Locate the cell with the specified text and output its (X, Y) center coordinate. 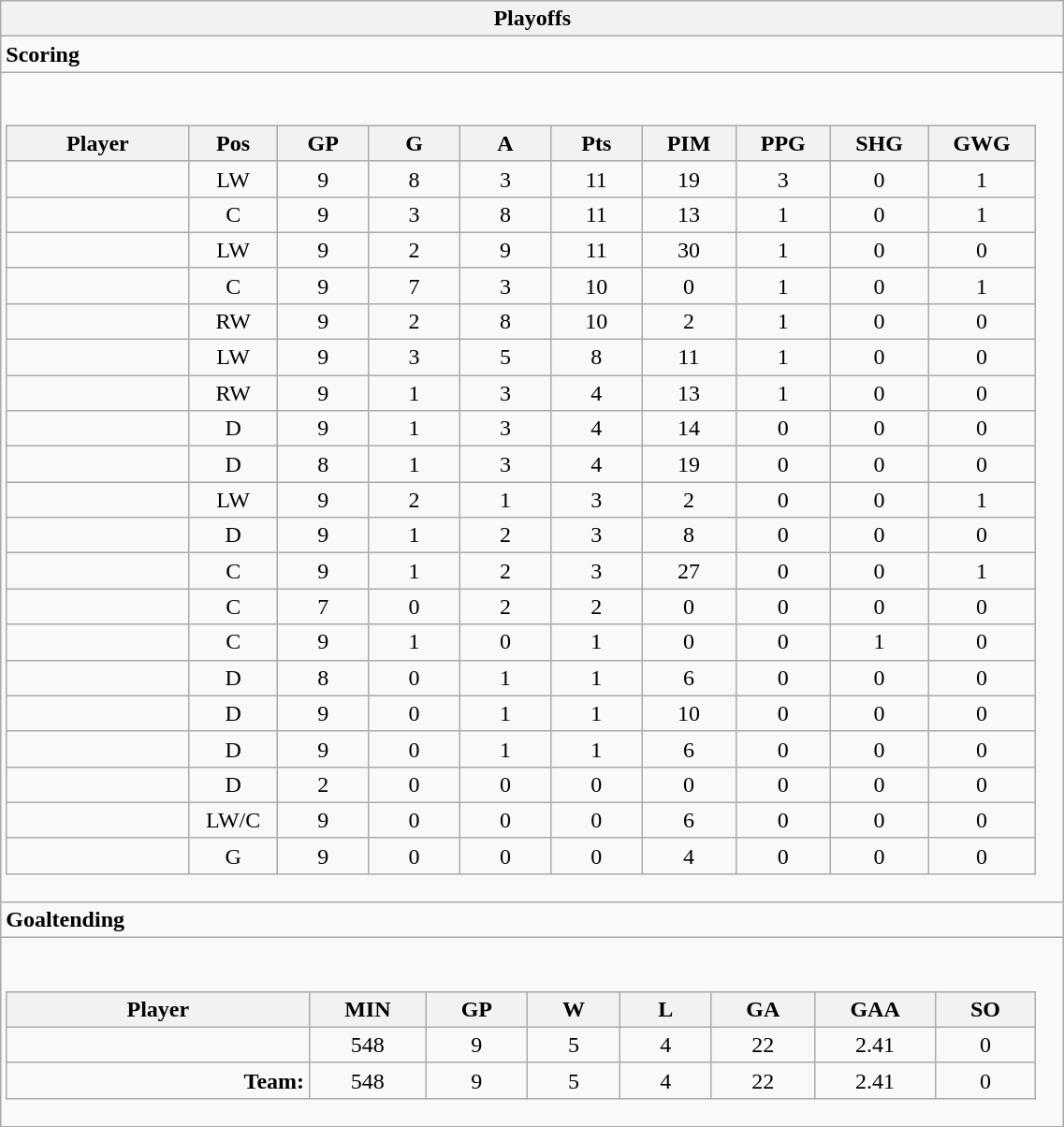
Pos (234, 143)
Goaltending (532, 920)
Pts (597, 143)
PPG (782, 143)
14 (689, 429)
PIM (689, 143)
A (505, 143)
Player MIN GP W L GA GAA SO 548 9 5 4 22 2.41 0 Team: 548 9 5 4 22 2.41 0 (532, 1032)
LW/C (234, 820)
30 (689, 250)
L (666, 1009)
SHG (880, 143)
GWG (983, 143)
Scoring (532, 54)
Team: (158, 1080)
GAA (875, 1009)
W (575, 1009)
MIN (368, 1009)
27 (689, 571)
GA (764, 1009)
SO (984, 1009)
Playoffs (532, 19)
